Search for the cell housing the specified text and yield its [x, y] center coordinate. 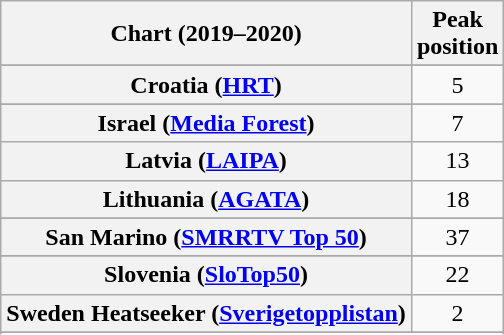
13 [457, 161]
37 [457, 237]
Israel (Media Forest) [206, 123]
San Marino (SMRRTV Top 50) [206, 237]
Latvia (LAIPA) [206, 161]
Chart (2019–2020) [206, 34]
2 [457, 313]
Slovenia (SloTop50) [206, 275]
7 [457, 123]
Peakposition [457, 34]
Sweden Heatseeker (Sverigetopplistan) [206, 313]
Croatia (HRT) [206, 85]
5 [457, 85]
18 [457, 199]
22 [457, 275]
Lithuania (AGATA) [206, 199]
